Locate the cell with the specified text and output its [X, Y] center coordinate. 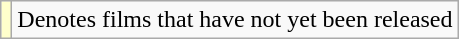
Denotes films that have not yet been released [235, 20]
